Return the [X, Y] coordinate for the center point of the cell that contains the specified text.  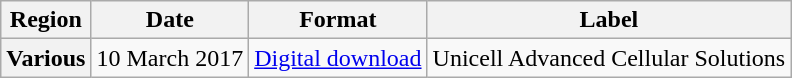
10 March 2017 [170, 58]
Label [609, 20]
Format [338, 20]
Date [170, 20]
Region [46, 20]
Unicell Advanced Cellular Solutions [609, 58]
Various [46, 58]
Digital download [338, 58]
